Determine the [X, Y] coordinate at the center of the cell enclosing the given text.  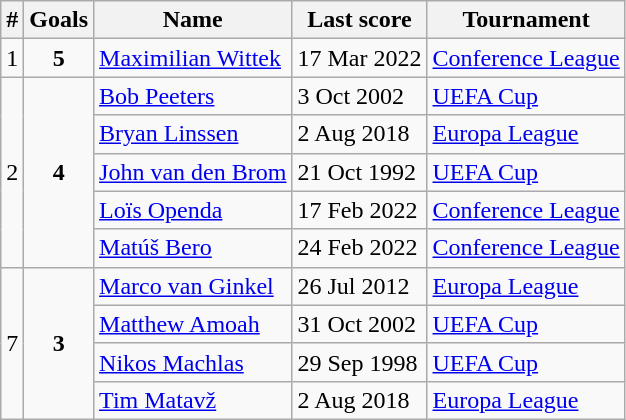
5 [59, 58]
1 [12, 58]
2 [12, 172]
31 Oct 2002 [360, 324]
Tim Matavž [193, 400]
Matúš Bero [193, 248]
Matthew Amoah [193, 324]
Maximilian Wittek [193, 58]
Goals [59, 20]
3 [59, 343]
Bryan Linssen [193, 134]
26 Jul 2012 [360, 286]
17 Mar 2022 [360, 58]
Tournament [526, 20]
# [12, 20]
Marco van Ginkel [193, 286]
3 Oct 2002 [360, 96]
Bob Peeters [193, 96]
Name [193, 20]
29 Sep 1998 [360, 362]
24 Feb 2022 [360, 248]
Loïs Openda [193, 210]
17 Feb 2022 [360, 210]
Nikos Machlas [193, 362]
Last score [360, 20]
John van den Brom [193, 172]
21 Oct 1992 [360, 172]
4 [59, 172]
7 [12, 343]
